Output the (x, y) coordinate of the center of the cell containing the given text.  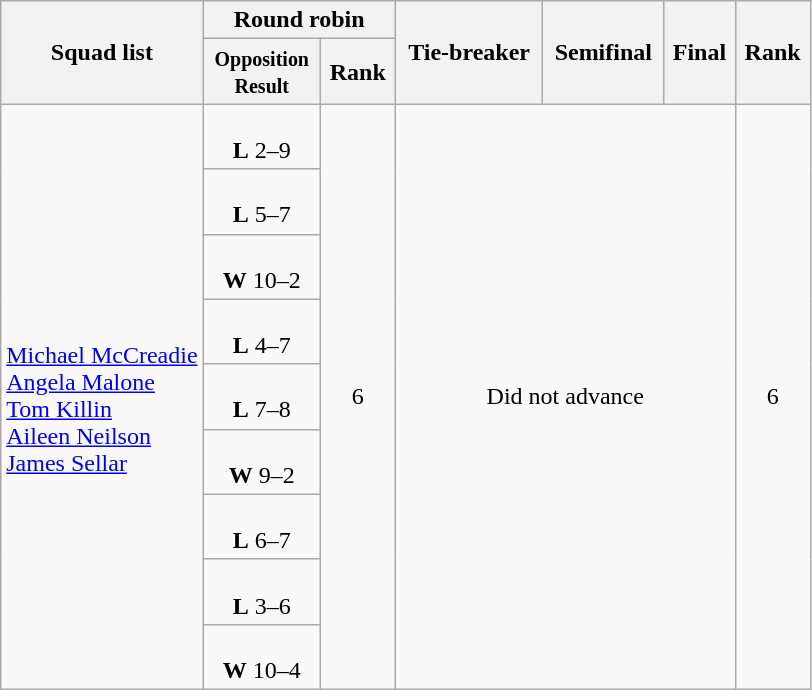
Squad list (102, 52)
Tie-breaker (469, 52)
L 2–9 (262, 136)
L 5–7 (262, 202)
W 9–2 (262, 462)
L 6–7 (262, 526)
L 3–6 (262, 592)
Did not advance (565, 397)
W 10–4 (262, 656)
Michael McCreadieAngela MaloneTom KillinAileen NeilsonJames Sellar (102, 397)
Final (700, 52)
L 7–8 (262, 396)
Round robin (299, 20)
Semifinal (604, 52)
W 10–2 (262, 266)
OppositionResult (262, 72)
L 4–7 (262, 332)
